Search for the cell housing the specified text and yield its (x, y) center coordinate. 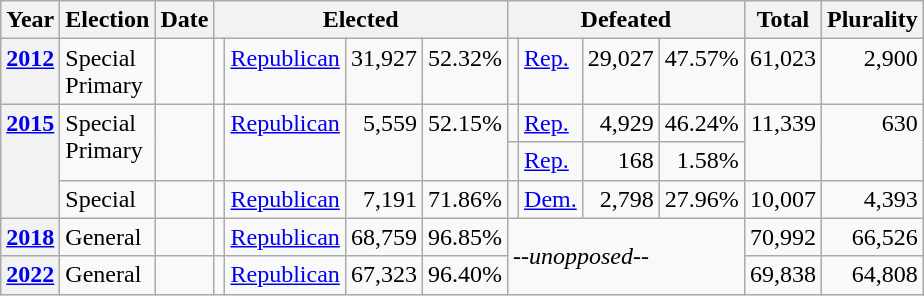
7,191 (384, 199)
46.24% (702, 123)
67,323 (384, 275)
2,798 (620, 199)
168 (620, 161)
1.58% (702, 161)
66,526 (872, 237)
2,900 (872, 72)
71.86% (464, 199)
Dem. (551, 199)
52.15% (464, 142)
64,808 (872, 275)
31,927 (384, 72)
Defeated (626, 20)
68,759 (384, 237)
61,023 (782, 72)
Plurality (872, 20)
Election (108, 20)
630 (872, 142)
2018 (30, 237)
4,929 (620, 123)
96.85% (464, 237)
70,992 (782, 237)
11,339 (782, 142)
Elected (361, 20)
Year (30, 20)
27.96% (702, 199)
4,393 (872, 199)
2012 (30, 72)
69,838 (782, 275)
52.32% (464, 72)
29,027 (620, 72)
10,007 (782, 199)
2015 (30, 161)
5,559 (384, 142)
47.57% (702, 72)
Date (184, 20)
96.40% (464, 275)
Special (108, 199)
--unopposed-- (626, 256)
Total (782, 20)
2022 (30, 275)
